Return the [X, Y] coordinate for the center point of the cell that contains the specified text.  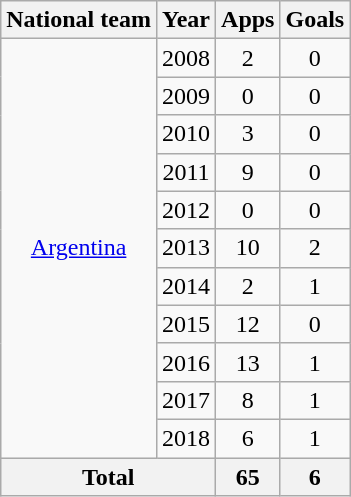
2014 [186, 286]
2012 [186, 210]
3 [248, 134]
65 [248, 477]
Apps [248, 20]
8 [248, 400]
2008 [186, 58]
2011 [186, 172]
2017 [186, 400]
2013 [186, 248]
12 [248, 324]
Goals [315, 20]
2016 [186, 362]
2015 [186, 324]
Total [108, 477]
Argentina [79, 248]
National team [79, 20]
2009 [186, 96]
2018 [186, 438]
9 [248, 172]
10 [248, 248]
13 [248, 362]
2010 [186, 134]
Year [186, 20]
